For the text-containing cell, return its midpoint in [x, y] coordinate format. 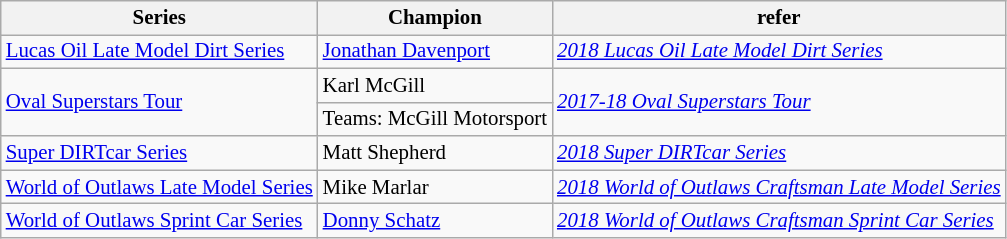
2018 World of Outlaws Craftsman Late Model Series [779, 187]
Karl McGill [435, 85]
Super DIRTcar Series [160, 153]
Oval Superstars Tour [160, 102]
Champion [435, 18]
Matt Shepherd [435, 153]
refer [779, 18]
Jonathan Davenport [435, 51]
World of Outlaws Sprint Car Series [160, 221]
Lucas Oil Late Model Dirt Series [160, 51]
2018 Super DIRTcar Series [779, 153]
Mike Marlar [435, 187]
Series [160, 18]
2018 Lucas Oil Late Model Dirt Series [779, 51]
World of Outlaws Late Model Series [160, 187]
2017-18 Oval Superstars Tour [779, 102]
Teams: McGill Motorsport [435, 119]
Donny Schatz [435, 221]
2018 World of Outlaws Craftsman Sprint Car Series [779, 221]
